Find where the given text appears and provide that cell's center as (X, Y) coordinate. 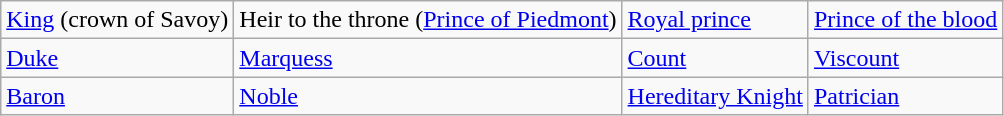
Noble (428, 96)
King (crown of Savoy) (118, 20)
Viscount (905, 58)
Heir to the throne (Prince of Piedmont) (428, 20)
Prince of the blood (905, 20)
Count (715, 58)
Marquess (428, 58)
Duke (118, 58)
Baron (118, 96)
Patrician (905, 96)
Hereditary Knight (715, 96)
Royal prince (715, 20)
